Scan for the cell matching the given text and deliver its (X, Y) coordinate at center. 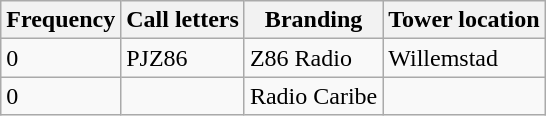
Branding (313, 20)
Tower location (464, 20)
Call letters (183, 20)
Willemstad (464, 58)
Frequency (61, 20)
Radio Caribe (313, 96)
Z86 Radio (313, 58)
PJZ86 (183, 58)
